Return [x, y] of the center of cell containing provided text 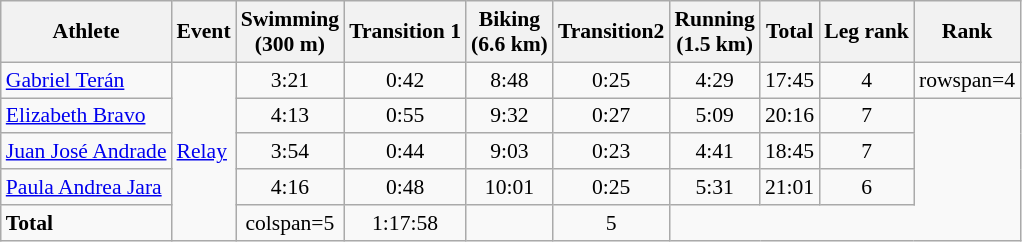
Gabriel Terán [86, 80]
colspan=5 [290, 223]
Athlete [86, 32]
6 [866, 187]
4:13 [290, 116]
18:45 [790, 152]
Paula Andrea Jara [86, 187]
Swimming(300 m) [290, 32]
1:17:58 [405, 223]
Relay [204, 151]
9:32 [510, 116]
0:23 [611, 152]
0:55 [405, 116]
5:09 [714, 116]
Running(1.5 km) [714, 32]
Juan José Andrade [86, 152]
17:45 [790, 80]
0:27 [611, 116]
4:41 [714, 152]
9:03 [510, 152]
Rank [967, 32]
Transition 1 [405, 32]
4:16 [290, 187]
0:44 [405, 152]
10:01 [510, 187]
3:54 [290, 152]
0:42 [405, 80]
5 [611, 223]
21:01 [790, 187]
0:48 [405, 187]
20:16 [790, 116]
4 [866, 80]
Biking(6.6 km) [510, 32]
Event [204, 32]
rowspan=4 [967, 80]
5:31 [714, 187]
8:48 [510, 80]
Leg rank [866, 32]
Elizabeth Bravo [86, 116]
Transition2 [611, 32]
3:21 [290, 80]
4:29 [714, 80]
